From the cell containing the given text, extract its center point as (X, Y) coordinate. 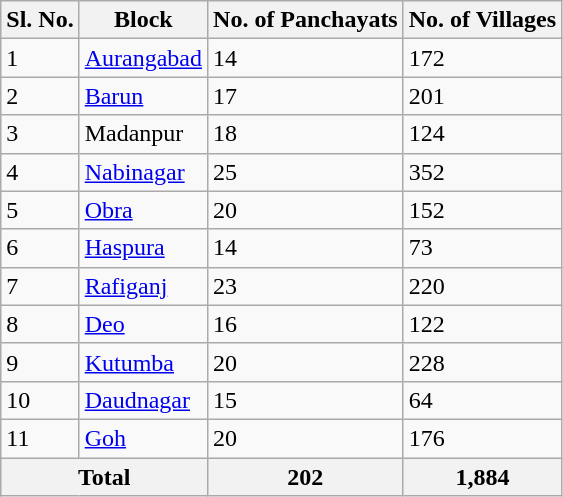
Barun (143, 96)
18 (306, 134)
No. of Villages (482, 20)
Sl. No. (40, 20)
Nabinagar (143, 172)
64 (482, 400)
202 (306, 477)
17 (306, 96)
Rafiganj (143, 286)
Aurangabad (143, 58)
23 (306, 286)
7 (40, 286)
220 (482, 286)
152 (482, 210)
15 (306, 400)
1,884 (482, 477)
Daudnagar (143, 400)
124 (482, 134)
352 (482, 172)
Madanpur (143, 134)
11 (40, 438)
2 (40, 96)
Kutumba (143, 362)
176 (482, 438)
4 (40, 172)
122 (482, 324)
1 (40, 58)
Haspura (143, 248)
Obra (143, 210)
25 (306, 172)
Goh (143, 438)
3 (40, 134)
228 (482, 362)
73 (482, 248)
Block (143, 20)
5 (40, 210)
10 (40, 400)
Deo (143, 324)
No. of Panchayats (306, 20)
Total (104, 477)
201 (482, 96)
8 (40, 324)
172 (482, 58)
16 (306, 324)
6 (40, 248)
9 (40, 362)
